Capture the cell that displays the provided text and extract its [x, y] central coordinate. 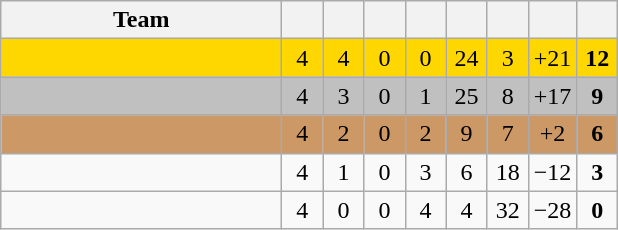
−28 [552, 210]
Team [142, 20]
+21 [552, 58]
−12 [552, 172]
8 [508, 96]
12 [598, 58]
18 [508, 172]
32 [508, 210]
24 [466, 58]
25 [466, 96]
+17 [552, 96]
+2 [552, 134]
7 [508, 134]
